Scan for the cell matching the given text and deliver its (x, y) coordinate at center. 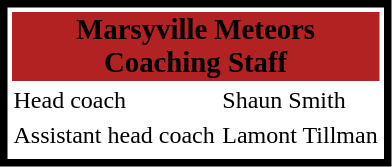
Shaun Smith (300, 101)
Head coach (114, 101)
Marsyville MeteorsCoaching Staff (196, 46)
Assistant head coach (114, 135)
Lamont Tillman (300, 135)
